Detect which cell encompasses the target text, then output its (x, y) center coordinate. 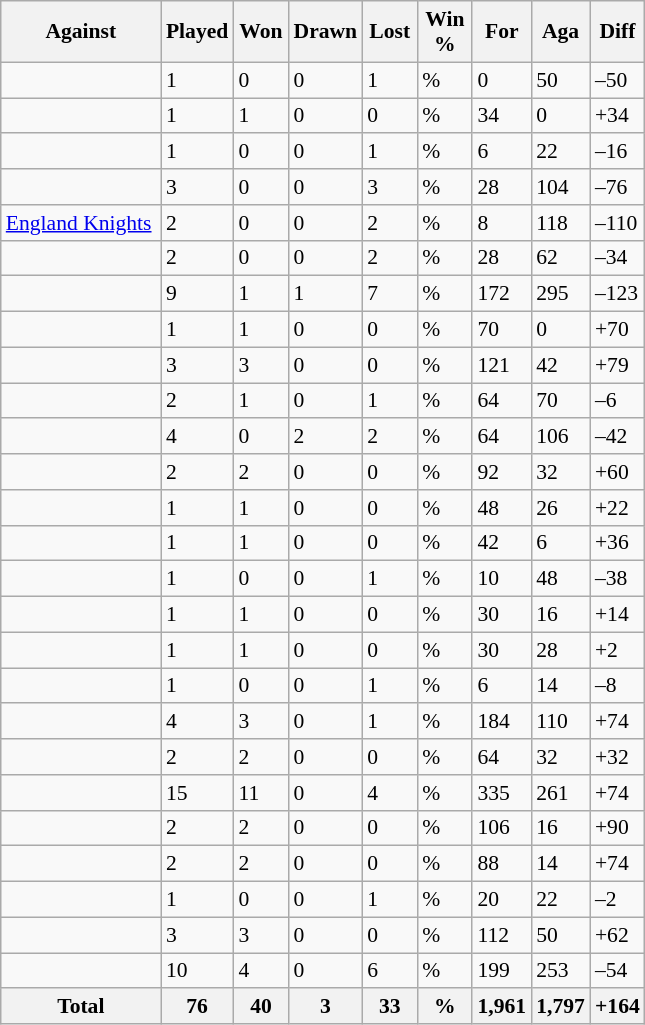
+90 (618, 828)
62 (560, 258)
Played (197, 32)
+70 (618, 330)
+36 (618, 543)
7 (390, 294)
+32 (618, 757)
–123 (618, 294)
121 (502, 365)
Lost (390, 32)
34 (502, 116)
England Knights (81, 223)
+22 (618, 508)
–110 (618, 223)
20 (502, 900)
+34 (618, 116)
104 (560, 187)
–54 (618, 971)
Aga (560, 32)
Won (260, 32)
Diff (618, 32)
+62 (618, 935)
40 (260, 1007)
184 (502, 722)
92 (502, 472)
+60 (618, 472)
+164 (618, 1007)
–50 (618, 80)
–34 (618, 258)
118 (560, 223)
–38 (618, 579)
112 (502, 935)
–8 (618, 686)
1,961 (502, 1007)
–16 (618, 152)
+79 (618, 365)
172 (502, 294)
76 (197, 1007)
Drawn (325, 32)
33 (390, 1007)
–42 (618, 437)
11 (260, 793)
–6 (618, 401)
Total (81, 1007)
199 (502, 971)
8 (502, 223)
Against (81, 32)
295 (560, 294)
–2 (618, 900)
253 (560, 971)
26 (560, 508)
335 (502, 793)
261 (560, 793)
15 (197, 793)
–76 (618, 187)
+14 (618, 615)
Win % (444, 32)
+2 (618, 650)
9 (197, 294)
88 (502, 864)
For (502, 32)
1,797 (560, 1007)
110 (560, 722)
